Output the (x, y) coordinate of the center of the cell containing the given text.  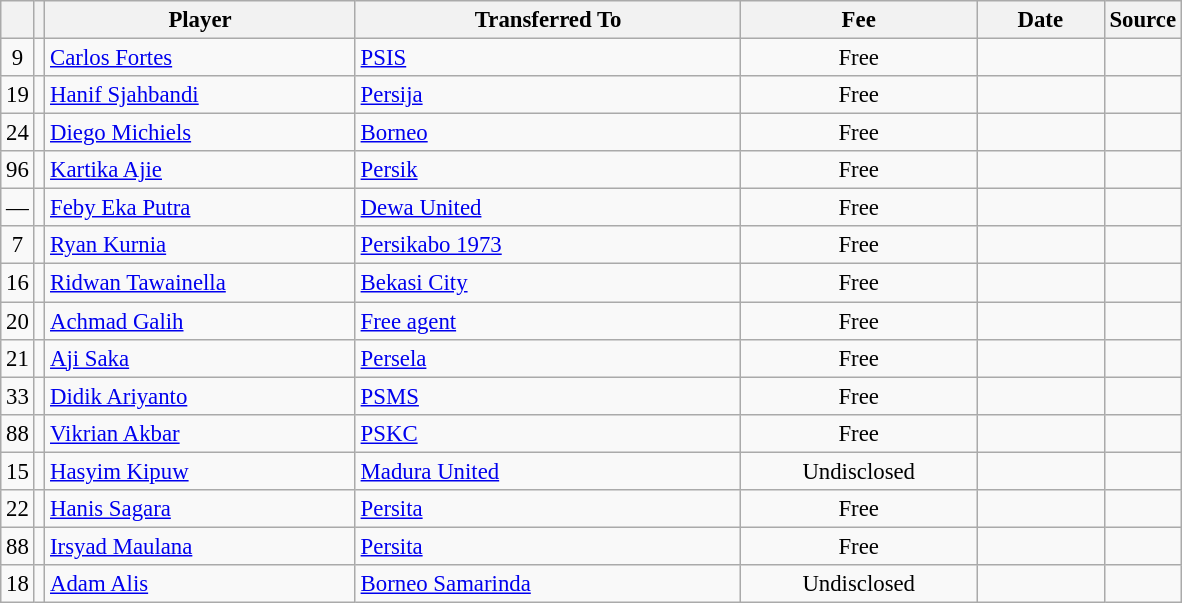
Persikabo 1973 (548, 245)
Carlos Fortes (200, 58)
22 (18, 509)
Feby Eka Putra (200, 208)
19 (18, 95)
Borneo Samarinda (548, 584)
Borneo (548, 133)
Player (200, 20)
Transferred To (548, 20)
Adam Alis (200, 584)
20 (18, 321)
Date (1040, 20)
— (18, 208)
Hasyim Kipuw (200, 471)
Hanif Sjahbandi (200, 95)
Source (1142, 20)
PSIS (548, 58)
15 (18, 471)
Ridwan Tawainella (200, 283)
Aji Saka (200, 358)
PSMS (548, 396)
Bekasi City (548, 283)
Achmad Galih (200, 321)
Madura United (548, 471)
Didik Ariyanto (200, 396)
Diego Michiels (200, 133)
Irsyad Maulana (200, 546)
33 (18, 396)
Dewa United (548, 208)
7 (18, 245)
9 (18, 58)
PSKC (548, 433)
16 (18, 283)
Hanis Sagara (200, 509)
Fee (859, 20)
Vikrian Akbar (200, 433)
Free agent (548, 321)
96 (18, 170)
Ryan Kurnia (200, 245)
Persik (548, 170)
Kartika Ajie (200, 170)
18 (18, 584)
Persela (548, 358)
21 (18, 358)
Persija (548, 95)
24 (18, 133)
